Determine the (x, y) coordinate at the center of the cell enclosing the given text.  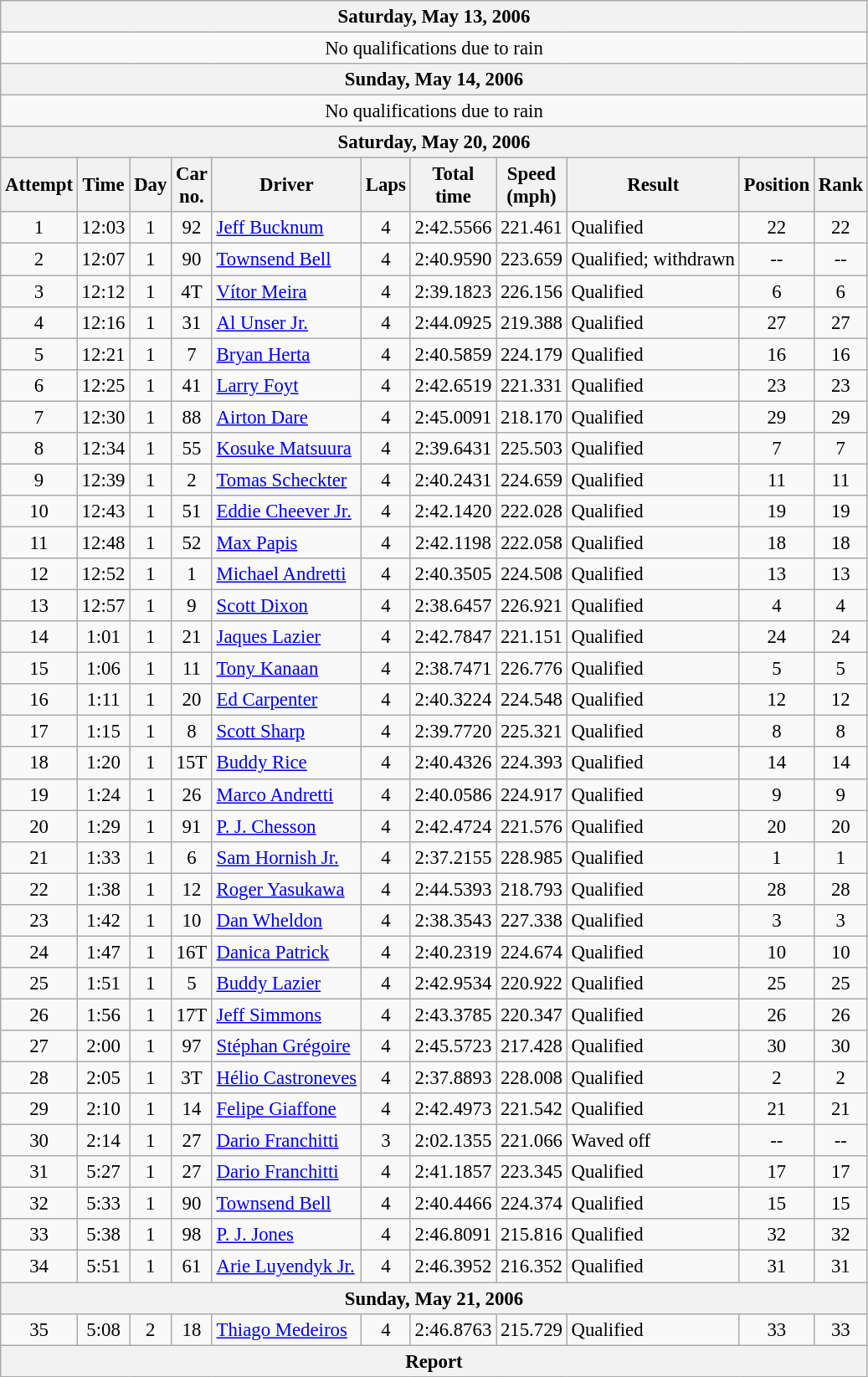
Report (434, 1361)
Thiago Medeiros (286, 1329)
5:27 (104, 1172)
Sunday, May 21, 2006 (434, 1298)
Driver (286, 186)
4T (193, 291)
221.331 (532, 385)
2:42.6519 (453, 385)
Result (653, 186)
2:46.8091 (453, 1235)
2:39.6431 (453, 449)
3T (193, 1078)
225.321 (532, 732)
Saturday, May 20, 2006 (434, 142)
Carno. (193, 186)
55 (193, 449)
1:29 (104, 826)
Dan Wheldon (286, 921)
216.352 (532, 1267)
Totaltime (453, 186)
Day (151, 186)
1:51 (104, 984)
Max Papis (286, 542)
Saturday, May 13, 2006 (434, 17)
2:37.2155 (453, 857)
Buddy Lazier (286, 984)
5:33 (104, 1204)
2:00 (104, 1046)
224.917 (532, 794)
12:43 (104, 511)
217.428 (532, 1046)
Eddie Cheever Jr. (286, 511)
91 (193, 826)
Al Unser Jr. (286, 322)
2:40.9590 (453, 259)
Arie Luyendyk Jr. (286, 1267)
1:33 (104, 857)
P. J. Chesson (286, 826)
Jeff Simmons (286, 1015)
2:41.1857 (453, 1172)
Larry Foyt (286, 385)
Sunday, May 14, 2006 (434, 80)
2:45.0091 (453, 417)
224.508 (532, 574)
12:03 (104, 229)
226.921 (532, 606)
12:21 (104, 354)
224.548 (532, 700)
221.461 (532, 229)
12:52 (104, 574)
1:01 (104, 637)
227.338 (532, 921)
1:06 (104, 669)
Michael Andretti (286, 574)
2:44.5393 (453, 889)
Danica Patrick (286, 952)
Bryan Herta (286, 354)
12:25 (104, 385)
12:30 (104, 417)
98 (193, 1235)
226.776 (532, 669)
2:14 (104, 1141)
2:40.2319 (453, 952)
221.151 (532, 637)
Qualified; withdrawn (653, 259)
220.347 (532, 1015)
2:42.1198 (453, 542)
228.008 (532, 1078)
2:40.4466 (453, 1204)
92 (193, 229)
Marco Andretti (286, 794)
Hélio Castroneves (286, 1078)
Felipe Giaffone (286, 1109)
2:39.1823 (453, 291)
Kosuke Matsuura (286, 449)
1:42 (104, 921)
1:47 (104, 952)
226.156 (532, 291)
221.066 (532, 1141)
2:02.1355 (453, 1141)
2:40.5859 (453, 354)
2:05 (104, 1078)
224.674 (532, 952)
Tomas Scheckter (286, 480)
Jeff Bucknum (286, 229)
1:56 (104, 1015)
12:16 (104, 322)
2:42.7847 (453, 637)
221.542 (532, 1109)
215.816 (532, 1235)
2:46.8763 (453, 1329)
12:34 (104, 449)
12:57 (104, 606)
2:40.3224 (453, 700)
2:40.2431 (453, 480)
Tony Kanaan (286, 669)
Attempt (39, 186)
Jaques Lazier (286, 637)
1:11 (104, 700)
2:42.4724 (453, 826)
35 (39, 1329)
Buddy Rice (286, 763)
Rank (840, 186)
Ed Carpenter (286, 700)
218.793 (532, 889)
Position (777, 186)
2:40.3505 (453, 574)
2:38.3543 (453, 921)
Waved off (653, 1141)
5:51 (104, 1267)
224.659 (532, 480)
2:45.5723 (453, 1046)
2:39.7720 (453, 732)
2:42.4973 (453, 1109)
Airton Dare (286, 417)
2:44.0925 (453, 322)
228.985 (532, 857)
2:42.5566 (453, 229)
2:40.4326 (453, 763)
222.028 (532, 511)
2:37.8893 (453, 1078)
221.576 (532, 826)
Time (104, 186)
16T (193, 952)
2:40.0586 (453, 794)
2:38.6457 (453, 606)
5:38 (104, 1235)
2:43.3785 (453, 1015)
41 (193, 385)
Stéphan Grégoire (286, 1046)
Sam Hornish Jr. (286, 857)
223.345 (532, 1172)
88 (193, 417)
1:15 (104, 732)
34 (39, 1267)
1:38 (104, 889)
2:38.7471 (453, 669)
Scott Sharp (286, 732)
Vítor Meira (286, 291)
97 (193, 1046)
61 (193, 1267)
218.170 (532, 417)
224.393 (532, 763)
215.729 (532, 1329)
2:42.9534 (453, 984)
2:46.3952 (453, 1267)
220.922 (532, 984)
P. J. Jones (286, 1235)
219.388 (532, 322)
5:08 (104, 1329)
12:48 (104, 542)
Scott Dixon (286, 606)
51 (193, 511)
Roger Yasukawa (286, 889)
224.374 (532, 1204)
224.179 (532, 354)
1:24 (104, 794)
12:39 (104, 480)
12:07 (104, 259)
Laps (385, 186)
17T (193, 1015)
52 (193, 542)
12:12 (104, 291)
2:42.1420 (453, 511)
223.659 (532, 259)
Speed(mph) (532, 186)
15T (193, 763)
225.503 (532, 449)
1:20 (104, 763)
2:10 (104, 1109)
222.058 (532, 542)
